Scan for the cell matching the given text and deliver its [X, Y] coordinate at center. 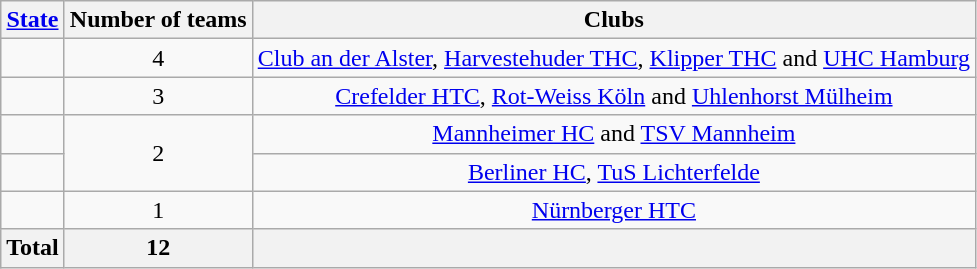
Nürnberger HTC [614, 210]
3 [158, 96]
Number of teams [158, 20]
4 [158, 58]
Mannheimer HC and TSV Mannheim [614, 134]
2 [158, 153]
Berliner HC, TuS Lichterfelde [614, 172]
12 [158, 248]
Crefelder HTC, Rot-Weiss Köln and Uhlenhorst Mülheim [614, 96]
1 [158, 210]
State [33, 20]
Clubs [614, 20]
Total [33, 248]
Club an der Alster, Harvestehuder THC, Klipper THC and UHC Hamburg [614, 58]
